Output the (x, y) coordinate of the center of the cell containing the given text.  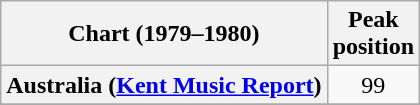
Australia (Kent Music Report) (164, 85)
Peakposition (373, 34)
99 (373, 85)
Chart (1979–1980) (164, 34)
